Extract the (X, Y) coordinate from the center of the cell holding the provided text.  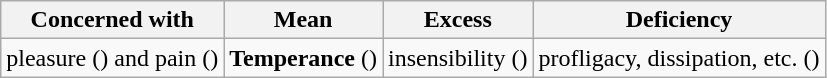
pleasure () and pain () (112, 58)
Deficiency (679, 20)
Mean (304, 20)
insensibility () (458, 58)
Concerned with (112, 20)
profligacy, dissipation, etc. () (679, 58)
Excess (458, 20)
Temperance () (304, 58)
